Provide the [x, y] coordinate of the cell's center where the given text is located.  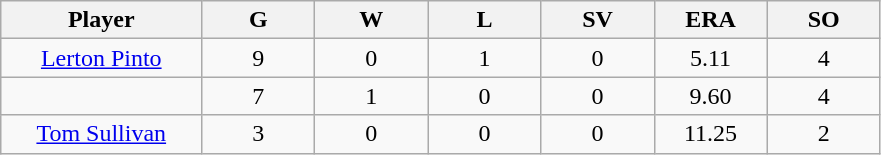
G [258, 20]
2 [824, 134]
9 [258, 58]
5.11 [710, 58]
L [484, 20]
11.25 [710, 134]
Tom Sullivan [102, 134]
SO [824, 20]
Player [102, 20]
7 [258, 96]
3 [258, 134]
W [372, 20]
ERA [710, 20]
SV [598, 20]
9.60 [710, 96]
Lerton Pinto [102, 58]
